Identify which cell holds the provided text, then report its (x, y) central coordinate. 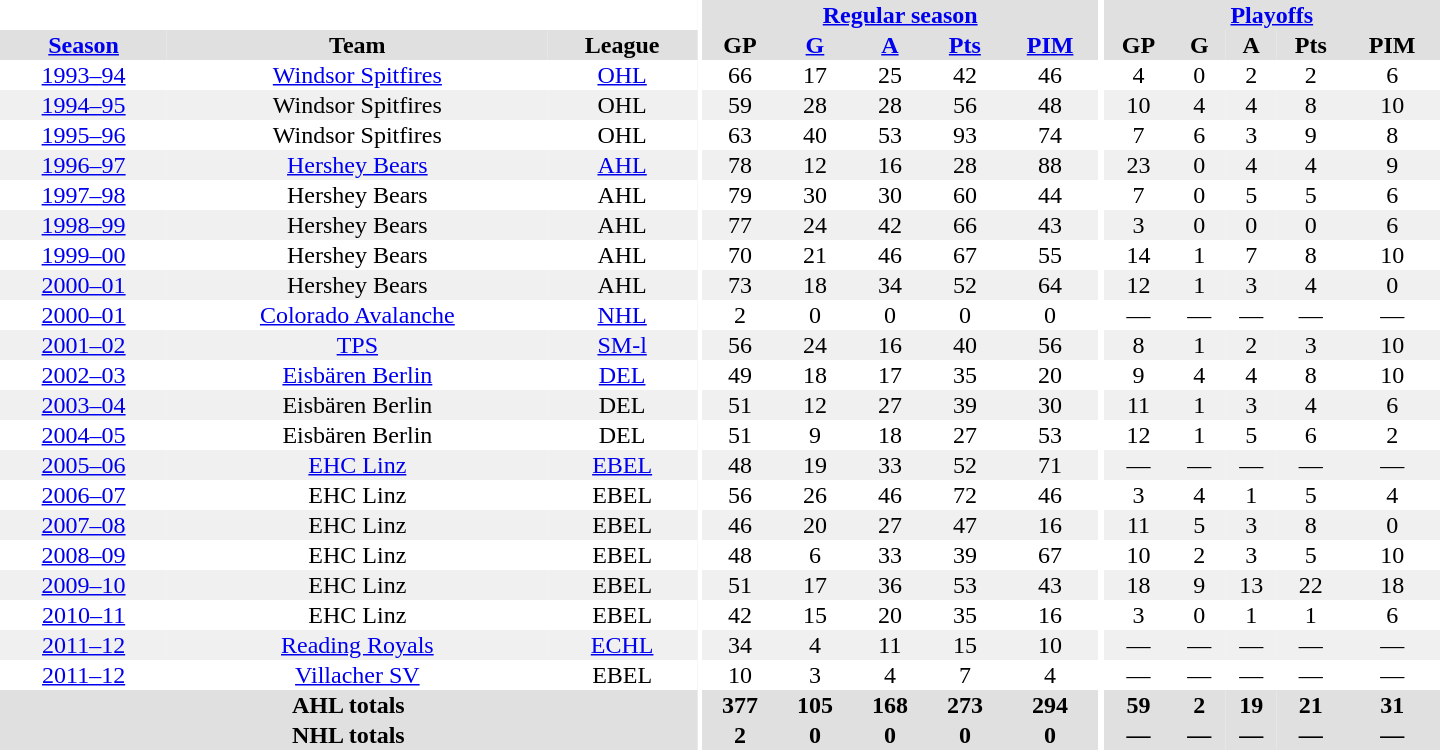
NHL (622, 315)
78 (740, 165)
1993–94 (84, 75)
2007–08 (84, 525)
377 (740, 705)
22 (1310, 585)
31 (1392, 705)
2010–11 (84, 615)
ECHL (622, 645)
2008–09 (84, 555)
36 (890, 585)
Regular season (900, 15)
14 (1139, 255)
2001–02 (84, 345)
Team (357, 45)
26 (814, 495)
72 (964, 495)
SM-l (622, 345)
44 (1050, 195)
88 (1050, 165)
73 (740, 285)
1997–98 (84, 195)
23 (1139, 165)
13 (1251, 585)
64 (1050, 285)
63 (740, 135)
Villacher SV (357, 675)
Season (84, 45)
2006–07 (84, 495)
47 (964, 525)
2005–06 (84, 465)
AHL totals (348, 705)
1995–96 (84, 135)
1998–99 (84, 225)
1994–95 (84, 105)
168 (890, 705)
55 (1050, 255)
49 (740, 375)
Playoffs (1272, 15)
2003–04 (84, 405)
NHL totals (348, 735)
TPS (357, 345)
70 (740, 255)
2002–03 (84, 375)
74 (1050, 135)
71 (1050, 465)
1996–97 (84, 165)
60 (964, 195)
2009–10 (84, 585)
273 (964, 705)
105 (814, 705)
League (622, 45)
25 (890, 75)
79 (740, 195)
93 (964, 135)
294 (1050, 705)
77 (740, 225)
1999–00 (84, 255)
Colorado Avalanche (357, 315)
2004–05 (84, 435)
Reading Royals (357, 645)
